From the cell containing the given text, extract its center point as [X, Y] coordinate. 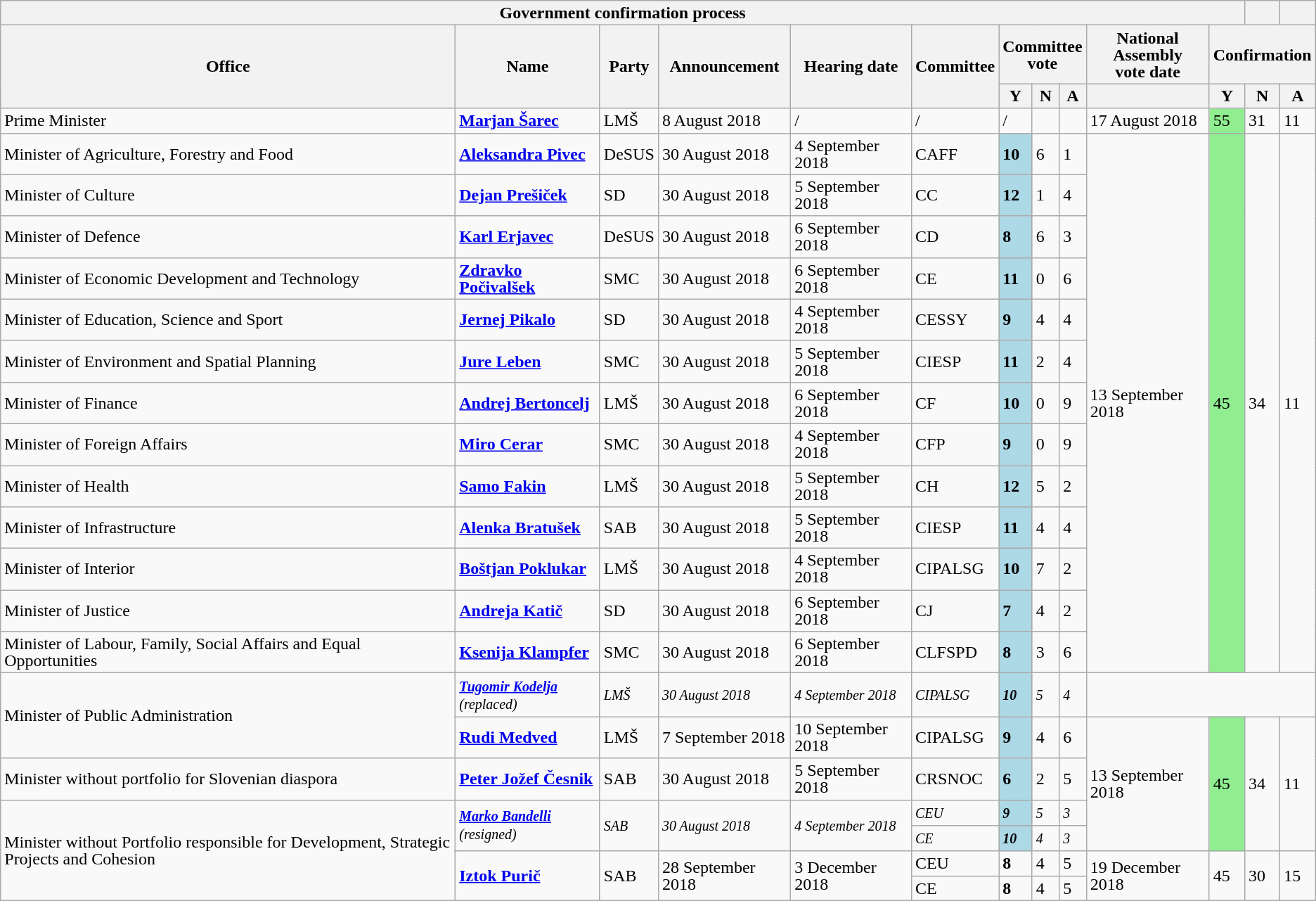
Committee [955, 67]
Andrej Bertoncelj [528, 402]
CH [955, 487]
30 [1262, 876]
Party [628, 67]
Minister without portfolio for Slovenian diaspora [228, 779]
19 December 2018 [1147, 876]
CF [955, 402]
Minister of Finance [228, 402]
Miro Cerar [528, 445]
Marjan Šarec [528, 121]
Zdravko Počivalšek [528, 279]
Samo Fakin [528, 487]
Name [528, 67]
Government confirmation process [623, 13]
Aleksandra Pivec [528, 153]
Jure Leben [528, 362]
31 [1262, 121]
CD [955, 236]
Committeevote [1043, 55]
Iztok Purič [528, 876]
Minister of Economic Development and Technology [228, 279]
10 September 2018 [851, 737]
Minister of Education, Science and Sport [228, 319]
28 September 2018 [724, 876]
Minister of Infrastructure [228, 528]
Minister of Labour, Family, Social Affairs and Equal Opportunities [228, 653]
15 [1298, 876]
Minister of Defence [228, 236]
CLFSPD [955, 653]
8 August 2018 [724, 121]
CESSY [955, 319]
Tugomir Kodelja (replaced) [528, 695]
17 August 2018 [1147, 121]
Hearing date [851, 67]
Minister of Public Administration [228, 716]
Announcement [724, 67]
Marko Bandelli (resigned) [528, 826]
Minister of Agriculture, Forestry and Food [228, 153]
Minister without Portfolio responsible for Development, Strategic Projects and Cohesion [228, 850]
CC [955, 196]
7 September 2018 [724, 737]
CRSNOC [955, 779]
Minister of Environment and Spatial Planning [228, 362]
Confirmation [1263, 55]
Minister of Justice [228, 611]
Prime Minister [228, 121]
Boštjan Poklukar [528, 570]
Karl Erjavec [528, 236]
3 December 2018 [851, 876]
Alenka Bratušek [528, 528]
Peter Jožef Česnik [528, 779]
Minister of Interior [228, 570]
Minister of Health [228, 487]
Jernej Pikalo [528, 319]
Rudi Medved [528, 737]
Dejan Prešiček [528, 196]
CAFF [955, 153]
Ksenija Klampfer [528, 653]
CJ [955, 611]
Minister of Foreign Affairs [228, 445]
Andreja Katič [528, 611]
55 [1227, 121]
Minister of Culture [228, 196]
CFP [955, 445]
Office [228, 67]
National Assemblyvote date [1147, 55]
